Return the (x, y) coordinate for the center point of the cell that contains the specified text.  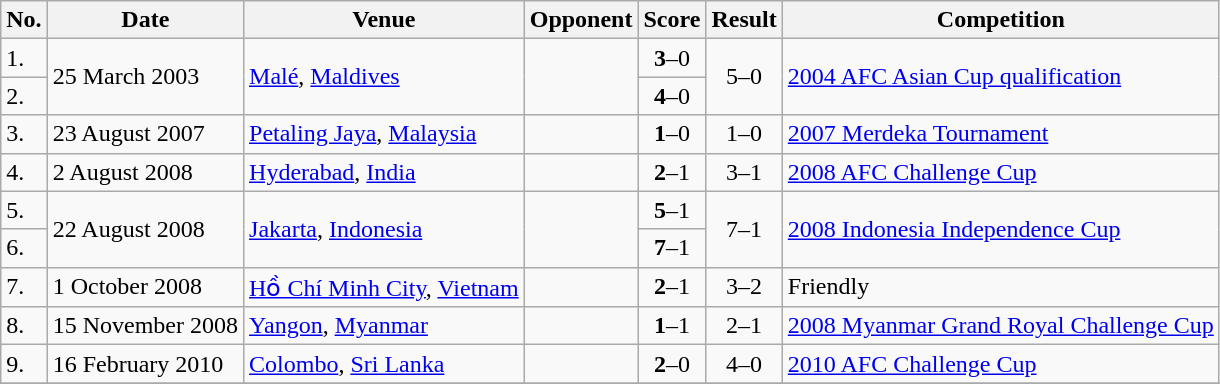
22 August 2008 (145, 229)
2007 Merdeka Tournament (1000, 134)
3–2 (744, 287)
Jakarta, Indonesia (384, 229)
4. (24, 172)
2008 Myanmar Grand Royal Challenge Cup (1000, 326)
Score (672, 20)
Malé, Maldives (384, 77)
Colombo, Sri Lanka (384, 364)
25 March 2003 (145, 77)
5–0 (744, 77)
2 August 2008 (145, 172)
Hyderabad, India (384, 172)
3. (24, 134)
2010 AFC Challenge Cup (1000, 364)
8. (24, 326)
Date (145, 20)
23 August 2007 (145, 134)
2004 AFC Asian Cup qualification (1000, 77)
3–0 (672, 58)
2008 Indonesia Independence Cup (1000, 229)
9. (24, 364)
1. (24, 58)
Venue (384, 20)
Result (744, 20)
7. (24, 287)
2–0 (672, 364)
15 November 2008 (145, 326)
Opponent (581, 20)
5–1 (672, 210)
Competition (1000, 20)
6. (24, 248)
3–1 (744, 172)
2. (24, 96)
Yangon, Myanmar (384, 326)
Friendly (1000, 287)
No. (24, 20)
Hồ Chí Minh City, Vietnam (384, 287)
1–1 (672, 326)
1 October 2008 (145, 287)
5. (24, 210)
Petaling Jaya, Malaysia (384, 134)
16 February 2010 (145, 364)
2008 AFC Challenge Cup (1000, 172)
